Scan for the cell matching the given text and deliver its (x, y) coordinate at center. 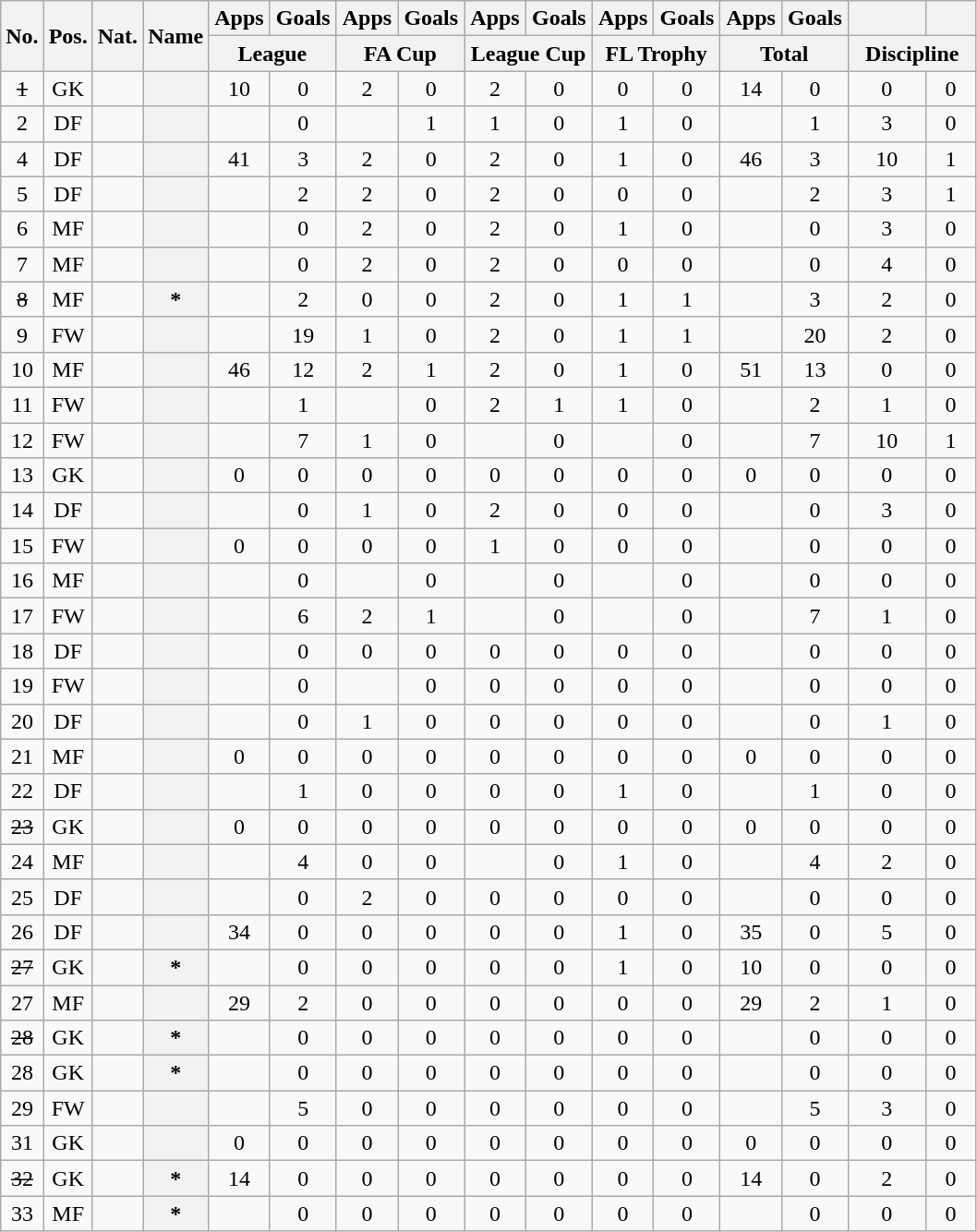
League Cup (528, 54)
25 (22, 897)
16 (22, 581)
15 (22, 546)
21 (22, 756)
18 (22, 651)
17 (22, 616)
34 (240, 932)
FA Cup (401, 54)
22 (22, 791)
League (273, 54)
51 (752, 369)
8 (22, 299)
Nat. (117, 36)
Discipline (912, 54)
23 (22, 827)
No. (22, 36)
Name (175, 36)
35 (752, 932)
Total (785, 54)
26 (22, 932)
9 (22, 334)
31 (22, 1143)
41 (240, 159)
32 (22, 1178)
Pos. (68, 36)
FL Trophy (656, 54)
11 (22, 405)
24 (22, 862)
33 (22, 1214)
